Search for the cell housing the specified text and yield its (X, Y) center coordinate. 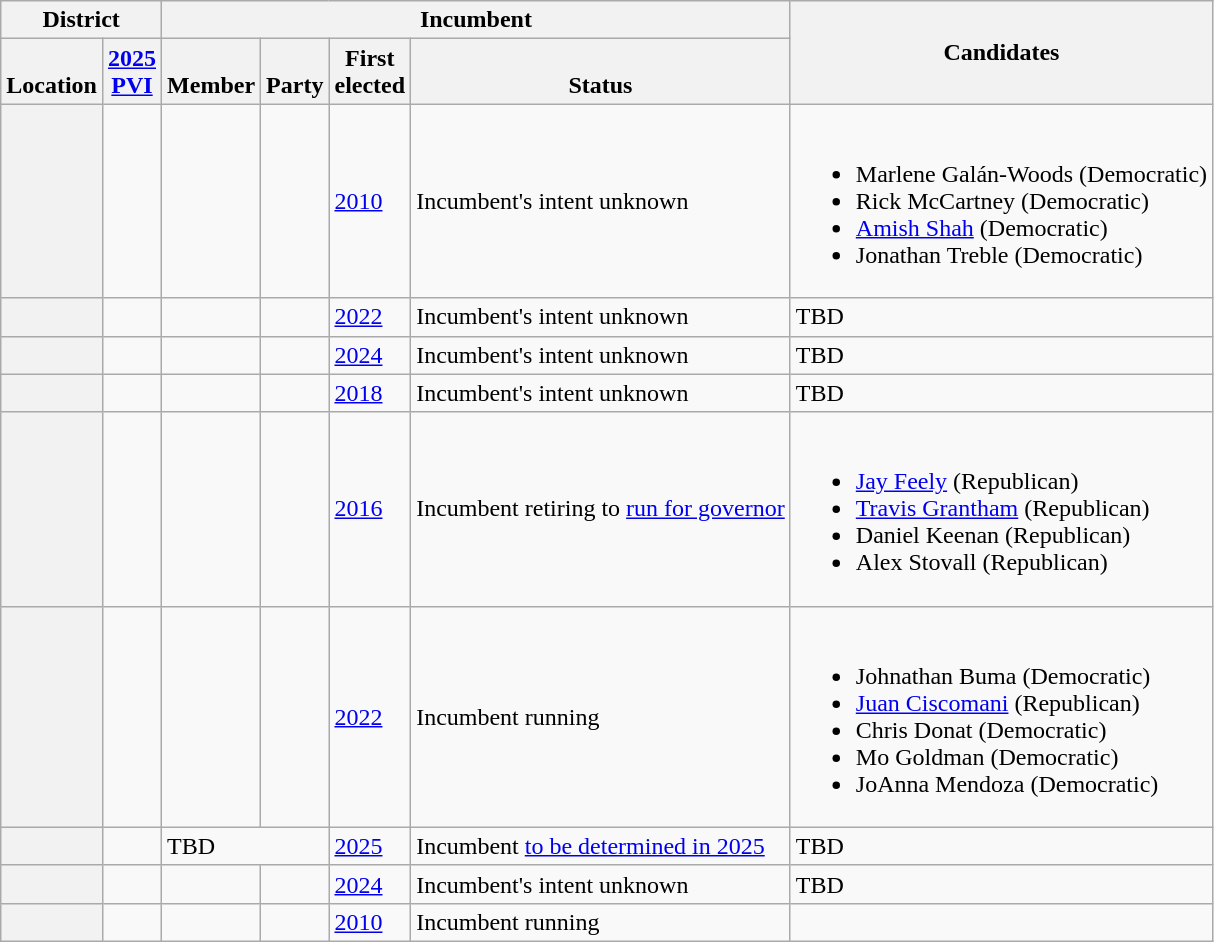
Incumbent to be determined in 2025 (601, 846)
2018 (370, 393)
District (82, 20)
Incumbent retiring to run for governor (601, 509)
2025PVI (132, 72)
Incumbent (476, 20)
Johnathan Buma (Democratic)Juan Ciscomani (Republican)Chris Donat (Democratic)Mo Goldman (Democratic)JoAnna Mendoza (Democratic) (1001, 716)
Status (601, 72)
Member (212, 72)
Marlene Galán-Woods (Democratic)Rick McCartney (Democratic)Amish Shah (Democratic)Jonathan Treble (Democratic) (1001, 201)
2016 (370, 509)
2025 (370, 846)
Party (295, 72)
Firstelected (370, 72)
Jay Feely (Republican)Travis Grantham (Republican)Daniel Keenan (Republican)Alex Stovall (Republican) (1001, 509)
Location (52, 72)
Candidates (1001, 52)
